Identify which cell holds the provided text, then report its (X, Y) central coordinate. 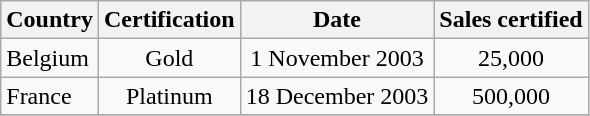
France (50, 96)
Gold (169, 58)
1 November 2003 (337, 58)
Certification (169, 20)
500,000 (511, 96)
Platinum (169, 96)
25,000 (511, 58)
Belgium (50, 58)
Country (50, 20)
18 December 2003 (337, 96)
Sales certified (511, 20)
Date (337, 20)
